Extract the [X, Y] coordinate from the center of the cell holding the provided text.  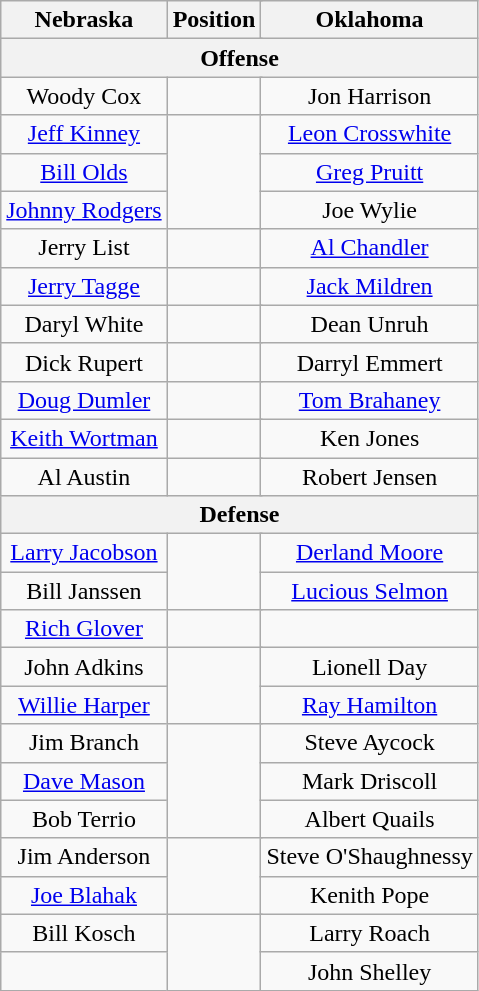
John Shelley [370, 971]
Defense [240, 515]
Bob Terrio [84, 819]
Bill Olds [84, 172]
Derland Moore [370, 553]
Offense [240, 58]
Leon Crosswhite [370, 134]
Johnny Rodgers [84, 210]
Larry Roach [370, 933]
Position [214, 20]
Joe Blahak [84, 895]
Robert Jensen [370, 477]
Dean Unruh [370, 324]
Jeff Kinney [84, 134]
Joe Wylie [370, 210]
Jim Anderson [84, 857]
Tom Brahaney [370, 400]
Steve Aycock [370, 743]
Jon Harrison [370, 96]
Bill Janssen [84, 591]
Lionell Day [370, 667]
Keith Wortman [84, 438]
Al Chandler [370, 248]
Steve O'Shaughnessy [370, 857]
Bill Kosch [84, 933]
Dick Rupert [84, 362]
Lucious Selmon [370, 591]
Rich Glover [84, 629]
Jim Branch [84, 743]
Mark Driscoll [370, 781]
Doug Dumler [84, 400]
Jack Mildren [370, 286]
Al Austin [84, 477]
Ray Hamilton [370, 705]
Darryl Emmert [370, 362]
Jerry List [84, 248]
Larry Jacobson [84, 553]
Willie Harper [84, 705]
John Adkins [84, 667]
Ken Jones [370, 438]
Dave Mason [84, 781]
Nebraska [84, 20]
Greg Pruitt [370, 172]
Albert Quails [370, 819]
Kenith Pope [370, 895]
Daryl White [84, 324]
Jerry Tagge [84, 286]
Woody Cox [84, 96]
Oklahoma [370, 20]
